Scan for the cell matching the given text and deliver its (x, y) coordinate at center. 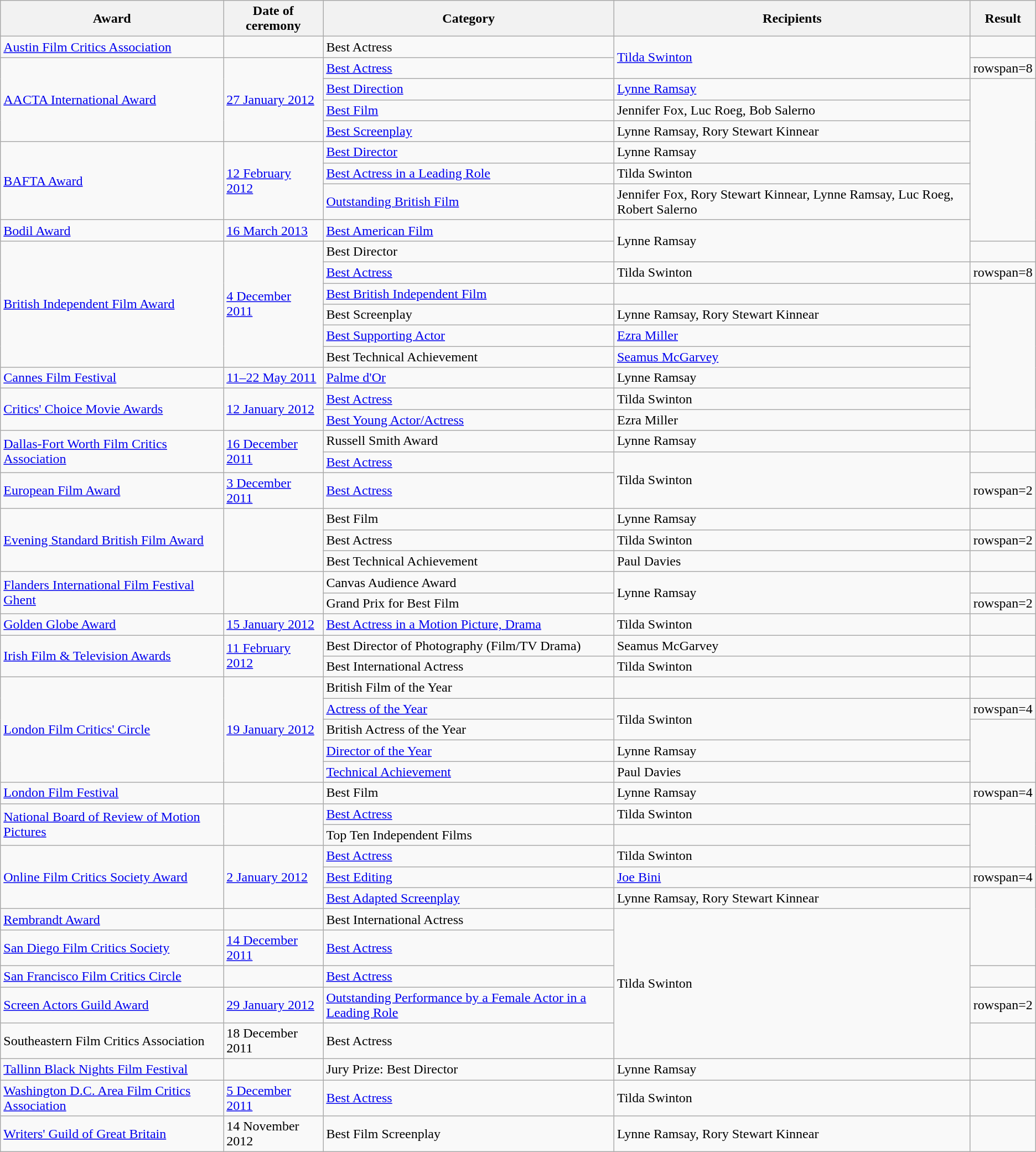
Austin Film Critics Association (112, 47)
14 November 2012 (273, 1134)
Best Supporting Actor (469, 336)
Online Film Critics Society Award (112, 877)
2 January 2012 (273, 877)
Russell Smith Award (469, 441)
Best British Independent Film (469, 294)
12 January 2012 (273, 409)
16 December 2011 (273, 452)
5 December 2011 (273, 1098)
Technical Achievement (469, 772)
16 March 2013 (273, 230)
European Film Award (112, 490)
Evening Standard British Film Award (112, 540)
Palme d'Or (469, 378)
Writers' Guild of Great Britain (112, 1134)
Jennifer Fox, Rory Stewart Kinnear, Lynne Ramsay, Luc Roeg, Robert Salerno (792, 201)
Best Film Screenplay (469, 1134)
Date of ceremony (273, 19)
11–22 May 2011 (273, 378)
29 January 2012 (273, 1005)
Result (1003, 19)
Bodil Award (112, 230)
British Film of the Year (469, 688)
Canvas Audience Award (469, 582)
14 December 2011 (273, 947)
12 February 2012 (273, 180)
Cannes Film Festival (112, 378)
AACTA International Award (112, 100)
15 January 2012 (273, 624)
Best Director of Photography (Film/TV Drama) (469, 646)
Joe Bini (792, 877)
London Film Festival (112, 793)
Golden Globe Award (112, 624)
19 January 2012 (273, 730)
Best Editing (469, 877)
Flanders International Film Festival Ghent (112, 593)
San Diego Film Critics Society (112, 947)
Best Actress in a Motion Picture, Drama (469, 624)
London Film Critics' Circle (112, 730)
National Board of Review of Motion Pictures (112, 824)
18 December 2011 (273, 1041)
Best Young Actor/Actress (469, 420)
Best American Film (469, 230)
Outstanding British Film (469, 201)
Critics' Choice Movie Awards (112, 409)
Award (112, 19)
British Independent Film Award (112, 304)
Dallas-Fort Worth Film Critics Association (112, 452)
San Francisco Film Critics Circle (112, 976)
3 December 2011 (273, 490)
Best Direction (469, 89)
Irish Film & Television Awards (112, 656)
British Actress of the Year (469, 730)
Tallinn Black Nights Film Festival (112, 1070)
Grand Prix for Best Film (469, 603)
Best Adapted Screenplay (469, 898)
Screen Actors Guild Award (112, 1005)
Rembrandt Award (112, 919)
Actress of the Year (469, 709)
27 January 2012 (273, 100)
4 December 2011 (273, 304)
Category (469, 19)
Jennifer Fox, Luc Roeg, Bob Salerno (792, 110)
Southeastern Film Critics Association (112, 1041)
BAFTA Award (112, 180)
Director of the Year (469, 751)
Washington D.C. Area Film Critics Association (112, 1098)
Recipients (792, 19)
Top Ten Independent Films (469, 835)
Best Actress in a Leading Role (469, 173)
11 February 2012 (273, 656)
Jury Prize: Best Director (469, 1070)
Outstanding Performance by a Female Actor in a Leading Role (469, 1005)
